Identify which cell holds the provided text, then report its [X, Y] central coordinate. 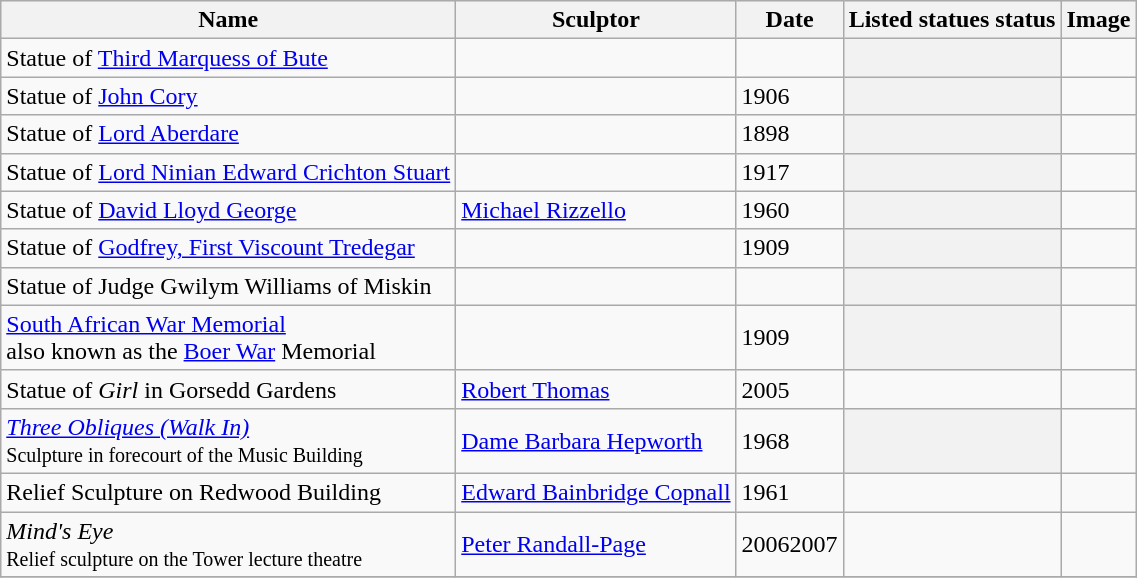
1898 [790, 134]
Statue of Lord Ninian Edward Crichton Stuart [228, 172]
1960 [790, 210]
1917 [790, 172]
Image [1098, 20]
Statue of Godfrey, First Viscount Tredegar [228, 248]
Name [228, 20]
2005 [790, 389]
Relief Sculpture on Redwood Building [228, 492]
Dame Barbara Hepworth [596, 440]
Robert Thomas [596, 389]
Michael Rizzello [596, 210]
1961 [790, 492]
20062007 [790, 544]
Statue of Girl in Gorsedd Gardens [228, 389]
Three Obliques (Walk In)Sculpture in forecourt of the Music Building [228, 440]
Date [790, 20]
Edward Bainbridge Copnall [596, 492]
Peter Randall-Page [596, 544]
1906 [790, 96]
Listed statues status [952, 20]
Statue of Judge Gwilym Williams of Miskin [228, 286]
Sculptor [596, 20]
Mind's EyeRelief sculpture on the Tower lecture theatre [228, 544]
Statue of Third Marquess of Bute [228, 58]
South African War Memorialalso known as the Boer War Memorial [228, 338]
1968 [790, 440]
Statue of John Cory [228, 96]
Statue of David Lloyd George [228, 210]
Statue of Lord Aberdare [228, 134]
